Output the [X, Y] coordinate of the center of the cell containing the given text.  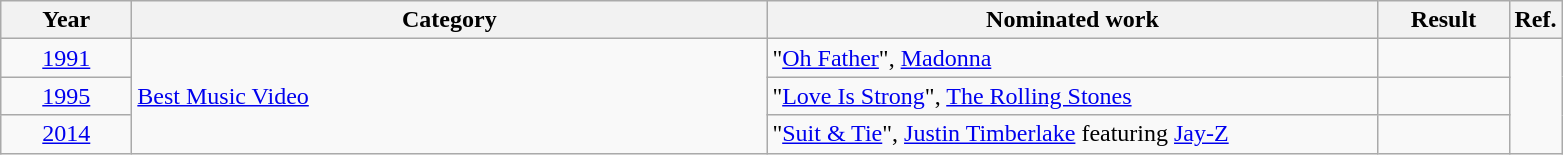
Category [450, 20]
"Oh Father", Madonna [1072, 58]
2014 [66, 134]
Ref. [1536, 20]
Result [1444, 20]
Year [66, 20]
1995 [66, 96]
"Love Is Strong", The Rolling Stones [1072, 96]
Nominated work [1072, 20]
"Suit & Tie", Justin Timberlake featuring Jay-Z [1072, 134]
1991 [66, 58]
Best Music Video [450, 96]
